Provide the [x, y] coordinate of the cell's center where the given text is located.  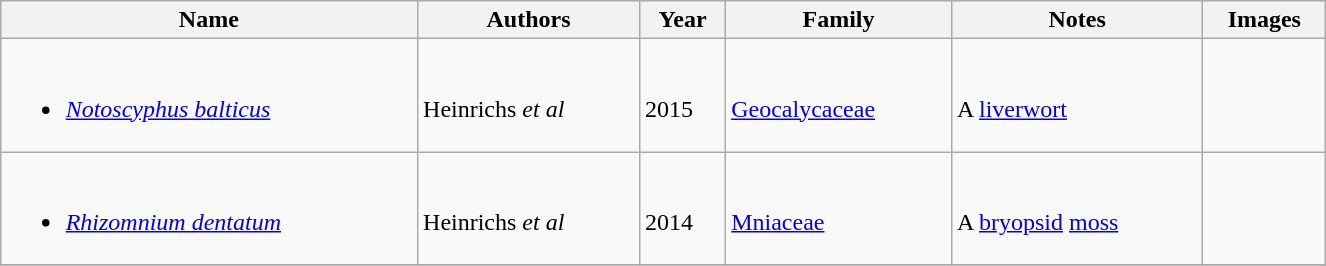
Year [683, 20]
Mniaceae [839, 208]
Notoscyphus balticus [208, 96]
Notes [1076, 20]
Images [1264, 20]
2014 [683, 208]
Geocalycaceae [839, 96]
A liverwort [1076, 96]
A bryopsid moss [1076, 208]
2015 [683, 96]
Name [208, 20]
Rhizomnium dentatum [208, 208]
Family [839, 20]
Authors [529, 20]
